Detect which cell encompasses the target text, then output its [X, Y] center coordinate. 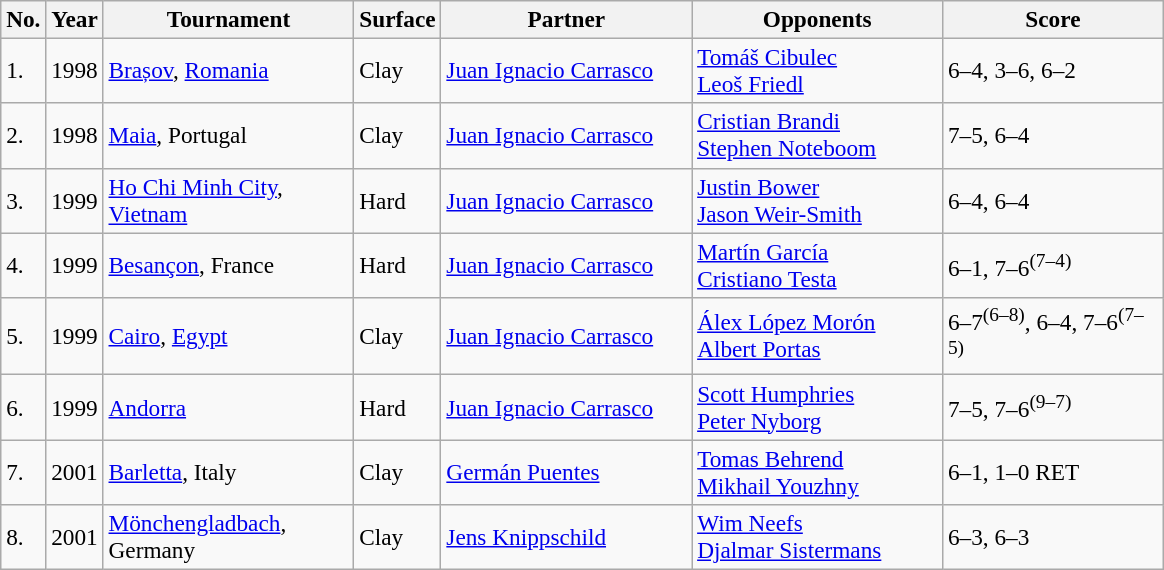
Opponents [818, 19]
Mönchengladbach, Germany [228, 536]
Barletta, Italy [228, 472]
5. [24, 336]
7. [24, 472]
Álex López Morón Albert Portas [818, 336]
Partner [566, 19]
No. [24, 19]
Germán Puentes [566, 472]
4. [24, 264]
Surface [398, 19]
Cairo, Egypt [228, 336]
Score [1054, 19]
Besançon, France [228, 264]
7–5, 7–6(9–7) [1054, 406]
Jens Knippschild [566, 536]
Tomas Behrend Mikhail Youzhny [818, 472]
Tournament [228, 19]
Scott Humphries Peter Nyborg [818, 406]
Andorra [228, 406]
Cristian Brandi Stephen Noteboom [818, 136]
6–3, 6–3 [1054, 536]
8. [24, 536]
6–4, 3–6, 6–2 [1054, 70]
7–5, 6–4 [1054, 136]
Maia, Portugal [228, 136]
Justin Bower Jason Weir-Smith [818, 200]
Tomáš Cibulec Leoš Friedl [818, 70]
Ho Chi Minh City, Vietnam [228, 200]
3. [24, 200]
1. [24, 70]
6–7(6–8), 6–4, 7–6(7–5) [1054, 336]
Year [74, 19]
6. [24, 406]
Brașov, Romania [228, 70]
6–1, 7–6(7–4) [1054, 264]
6–4, 6–4 [1054, 200]
Martín García Cristiano Testa [818, 264]
6–1, 1–0 RET [1054, 472]
2. [24, 136]
Wim Neefs Djalmar Sistermans [818, 536]
